Provide the (X, Y) coordinate of the cell's center where the given text is located.  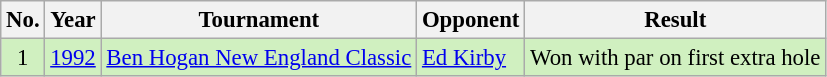
Ed Kirby (471, 58)
1 (23, 58)
Ben Hogan New England Classic (259, 58)
Tournament (259, 20)
Year (73, 20)
No. (23, 20)
Won with par on first extra hole (676, 58)
1992 (73, 58)
Result (676, 20)
Opponent (471, 20)
